Locate the cell with the specified text and output its [X, Y] center coordinate. 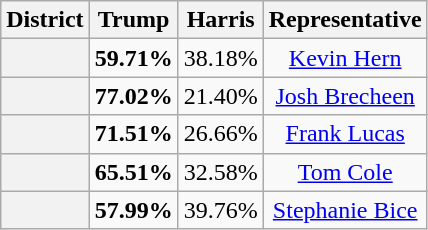
71.51% [134, 134]
Frank Lucas [345, 134]
57.99% [134, 210]
Josh Brecheen [345, 96]
21.40% [220, 96]
38.18% [220, 58]
77.02% [134, 96]
59.71% [134, 58]
Stephanie Bice [345, 210]
Kevin Hern [345, 58]
26.66% [220, 134]
Trump [134, 20]
District [45, 20]
Representative [345, 20]
Harris [220, 20]
32.58% [220, 172]
Tom Cole [345, 172]
65.51% [134, 172]
39.76% [220, 210]
